Return the [X, Y] coordinate for the center point of the cell that contains the specified text.  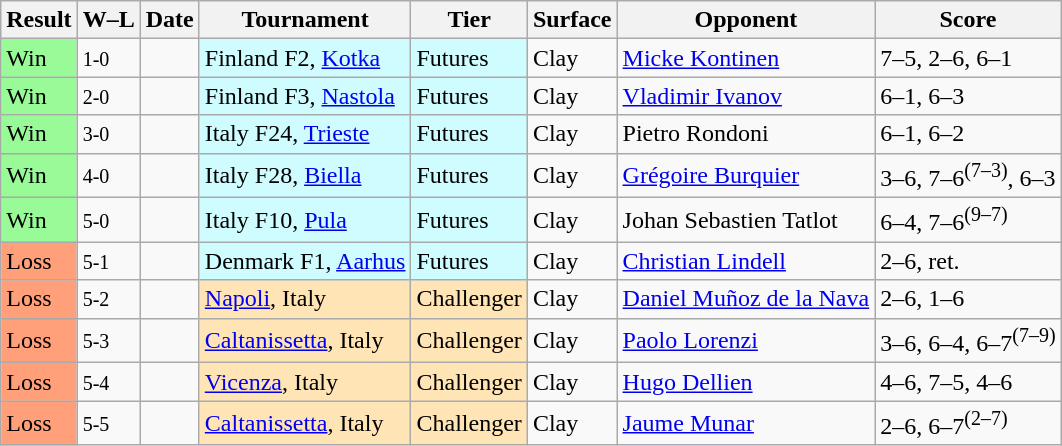
3–6, 7–6(7–3), 6–3 [968, 176]
Surface [572, 20]
6–1, 6–3 [968, 96]
Italy F28, Biella [305, 176]
5-0 [108, 220]
Finland F2, Kotka [305, 58]
3-0 [108, 134]
Grégoire Burquier [746, 176]
Denmark F1, Aarhus [305, 261]
2–6, 1–6 [968, 299]
5-5 [108, 424]
Italy F10, Pula [305, 220]
7–5, 2–6, 6–1 [968, 58]
5-3 [108, 340]
4-0 [108, 176]
Napoli, Italy [305, 299]
Score [968, 20]
Date [170, 20]
Vladimir Ivanov [746, 96]
Pietro Rondoni [746, 134]
Jaume Munar [746, 424]
Tournament [305, 20]
2-0 [108, 96]
6–4, 7–6(9–7) [968, 220]
2–6, ret. [968, 261]
6–1, 6–2 [968, 134]
3–6, 6–4, 6–7(7–9) [968, 340]
4–6, 7–5, 4–6 [968, 382]
Result [39, 20]
5-2 [108, 299]
Paolo Lorenzi [746, 340]
Finland F3, Nastola [305, 96]
Christian Lindell [746, 261]
Opponent [746, 20]
Tier [469, 20]
Italy F24, Trieste [305, 134]
Daniel Muñoz de la Nava [746, 299]
Hugo Dellien [746, 382]
Johan Sebastien Tatlot [746, 220]
1-0 [108, 58]
W–L [108, 20]
2–6, 6–7(2–7) [968, 424]
5-1 [108, 261]
5-4 [108, 382]
Micke Kontinen [746, 58]
Vicenza, Italy [305, 382]
